From the cell containing the given text, extract its center point as [X, Y] coordinate. 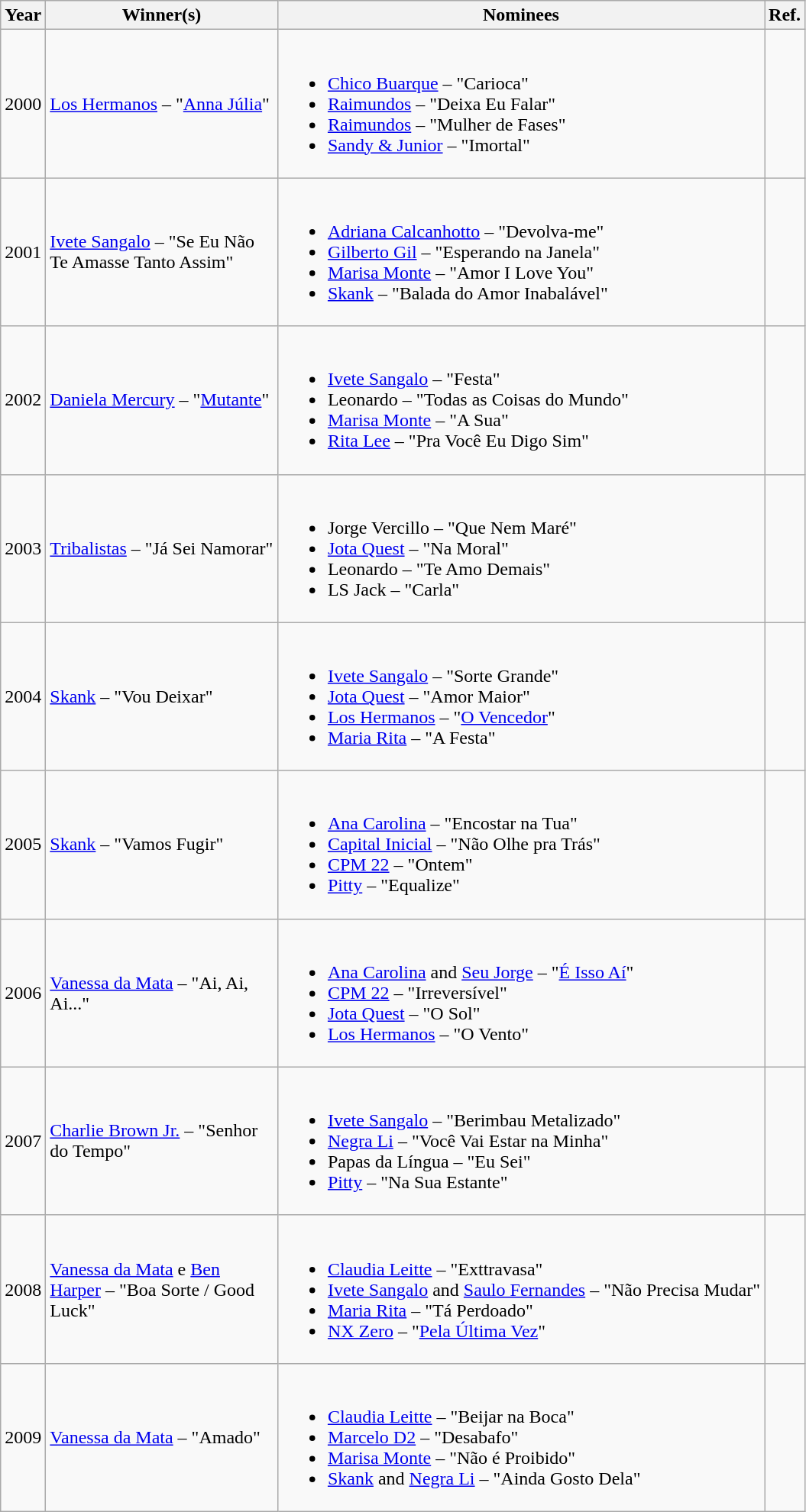
Vanessa da Mata – "Ai, Ai, Ai..." [162, 993]
2002 [23, 400]
Ivete Sangalo – "Festa"Leonardo – "Todas as Coisas do Mundo"Marisa Monte – "A Sua"Rita Lee – "Pra Você Eu Digo Sim" [521, 400]
2004 [23, 696]
Vanessa da Mata e Ben Harper – "Boa Sorte / Good Luck" [162, 1289]
2000 [23, 104]
2005 [23, 845]
Ivete Sangalo – "Berimbau Metalizado"Negra Li – "Você Vai Estar na Minha"Papas da Língua – "Eu Sei"Pitty – "Na Sua Estante" [521, 1141]
2008 [23, 1289]
2001 [23, 252]
Tribalistas – "Já Sei Namorar" [162, 548]
Skank – "Vamos Fugir" [162, 845]
Nominees [521, 15]
Ivete Sangalo – "Sorte Grande"Jota Quest – "Amor Maior"Los Hermanos – "O Vencedor"Maria Rita – "A Festa" [521, 696]
Vanessa da Mata – "Amado" [162, 1437]
Jorge Vercillo – "Que Nem Maré"Jota Quest – "Na Moral"Leonardo – "Te Amo Demais"LS Jack – "Carla" [521, 548]
2003 [23, 548]
Ref. [785, 15]
Charlie Brown Jr. – "Senhor do Tempo" [162, 1141]
Chico Buarque – "Carioca"Raimundos – "Deixa Eu Falar"Raimundos – "Mulher de Fases"Sandy & Junior – "Imortal" [521, 104]
Winner(s) [162, 15]
2006 [23, 993]
2007 [23, 1141]
Daniela Mercury – "Mutante" [162, 400]
Ana Carolina and Seu Jorge – "É Isso Aí"CPM 22 – "Irreversível"Jota Quest – "O Sol"Los Hermanos – "O Vento" [521, 993]
Ivete Sangalo – "Se Eu Não Te Amasse Tanto Assim" [162, 252]
Skank – "Vou Deixar" [162, 696]
Claudia Leitte – "Beijar na Boca"Marcelo D2 – "Desabafo"Marisa Monte – "Não é Proibido"Skank and Negra Li – "Ainda Gosto Dela" [521, 1437]
Claudia Leitte – "Exttravasa"Ivete Sangalo and Saulo Fernandes – "Não Precisa Mudar"Maria Rita – "Tá Perdoado"NX Zero – "Pela Última Vez" [521, 1289]
Adriana Calcanhotto – "Devolva-me"Gilberto Gil – "Esperando na Janela"Marisa Monte – "Amor I Love You"Skank – "Balada do Amor Inabalável" [521, 252]
Ana Carolina – "Encostar na Tua"Capital Inicial – "Não Olhe pra Trás"CPM 22 – "Ontem"Pitty – "Equalize" [521, 845]
Los Hermanos – "Anna Júlia" [162, 104]
2009 [23, 1437]
Year [23, 15]
